Locate the cell with the specified text and output its [x, y] center coordinate. 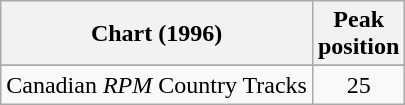
Chart (1996) [157, 34]
Peakposition [358, 34]
Canadian RPM Country Tracks [157, 85]
25 [358, 85]
